Search for the cell housing the specified text and yield its [x, y] center coordinate. 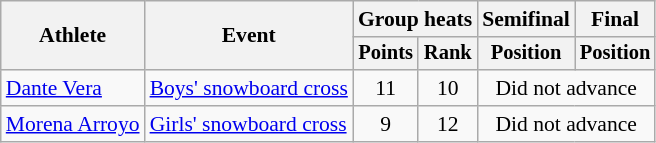
9 [386, 124]
12 [448, 124]
10 [448, 88]
Dante Vera [73, 88]
Boys' snowboard cross [249, 88]
Event [249, 36]
Girls' snowboard cross [249, 124]
Athlete [73, 36]
Morena Arroyo [73, 124]
11 [386, 88]
Points [386, 54]
Final [615, 19]
Rank [448, 54]
Semifinal [526, 19]
Group heats [415, 19]
